Output the [x, y] coordinate of the center of the cell containing the given text.  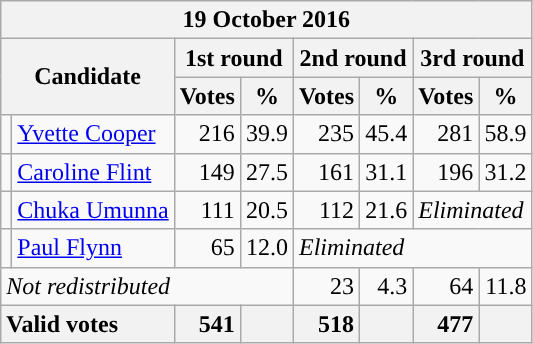
Yvette Cooper [93, 134]
1st round [234, 58]
64 [446, 286]
19 October 2016 [266, 20]
541 [207, 324]
21.6 [386, 210]
149 [207, 172]
Chuka Umunna [93, 210]
Not redistributed [148, 286]
111 [207, 210]
477 [446, 324]
65 [207, 248]
4.3 [386, 286]
31.2 [506, 172]
12.0 [266, 248]
196 [446, 172]
58.9 [506, 134]
23 [326, 286]
112 [326, 210]
Valid votes [88, 324]
2nd round [352, 58]
Paul Flynn [93, 248]
235 [326, 134]
3rd round [472, 58]
161 [326, 172]
31.1 [386, 172]
281 [446, 134]
Caroline Flint [93, 172]
216 [207, 134]
11.8 [506, 286]
518 [326, 324]
39.9 [266, 134]
Candidate [88, 77]
27.5 [266, 172]
45.4 [386, 134]
20.5 [266, 210]
